Determine the (x, y) coordinate at the center of the cell enclosing the given text.  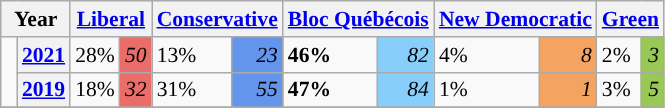
2019 (44, 90)
46% (330, 55)
2021 (44, 55)
2% (619, 55)
Liberal (110, 19)
1 (568, 90)
28% (95, 55)
18% (95, 90)
3 (653, 55)
4% (487, 55)
1% (487, 90)
32 (136, 90)
8 (568, 55)
Year (36, 19)
13% (192, 55)
55 (258, 90)
23 (258, 55)
Green (630, 19)
Bloc Québécois (358, 19)
50 (136, 55)
31% (192, 90)
3% (619, 90)
New Democratic (516, 19)
84 (405, 90)
Conservative (218, 19)
5 (653, 90)
47% (330, 90)
82 (405, 55)
